Locate the cell with the specified text and output its (X, Y) center coordinate. 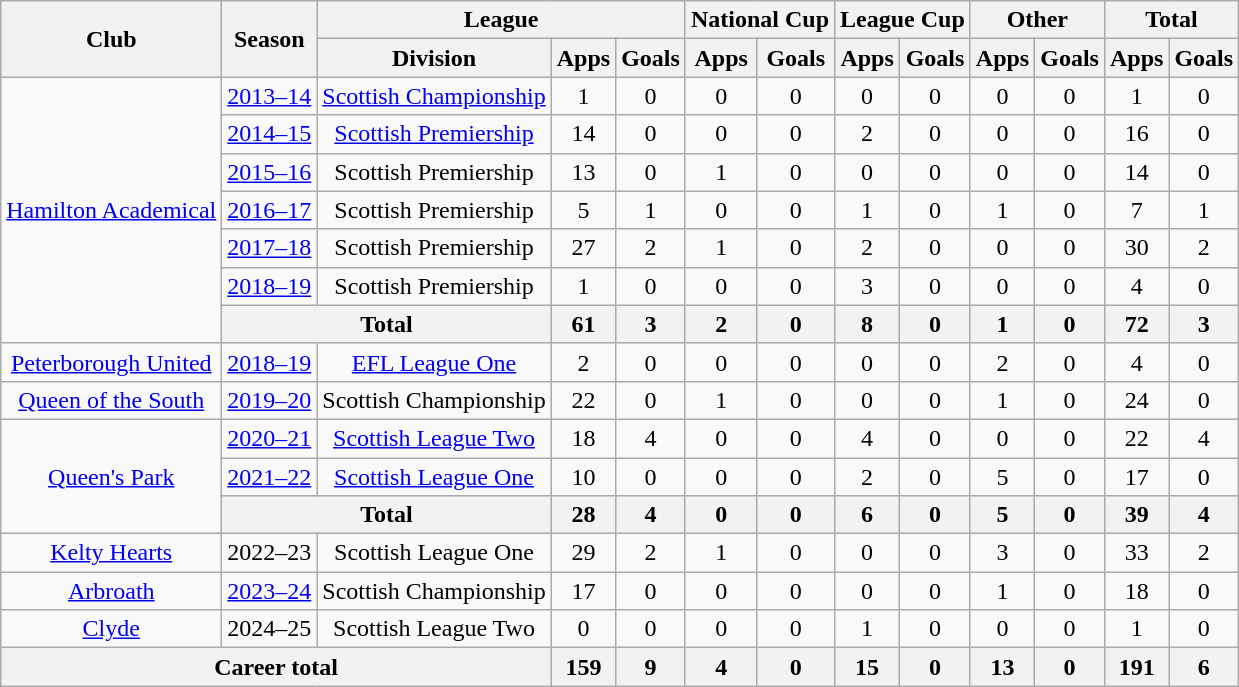
National Cup (760, 20)
61 (583, 324)
League Cup (903, 20)
2016–17 (270, 210)
27 (583, 248)
2022–23 (270, 553)
Arbroath (112, 591)
Club (112, 39)
16 (1136, 134)
8 (868, 324)
2013–14 (270, 96)
Division (434, 58)
Other (1037, 20)
2021–22 (270, 477)
Peterborough United (112, 362)
Clyde (112, 629)
Season (270, 39)
2024–25 (270, 629)
Queen's Park (112, 476)
2014–15 (270, 134)
28 (583, 515)
Hamilton Academical (112, 210)
League (502, 20)
Queen of the South (112, 400)
EFL League One (434, 362)
2015–16 (270, 172)
Career total (276, 667)
159 (583, 667)
2020–21 (270, 438)
39 (1136, 515)
30 (1136, 248)
29 (583, 553)
191 (1136, 667)
33 (1136, 553)
72 (1136, 324)
2019–20 (270, 400)
10 (583, 477)
9 (651, 667)
Kelty Hearts (112, 553)
15 (868, 667)
2023–24 (270, 591)
2017–18 (270, 248)
24 (1136, 400)
7 (1136, 210)
